Pinpoint the cell where the given text exists, returning its [X, Y] midpoint coordinate. 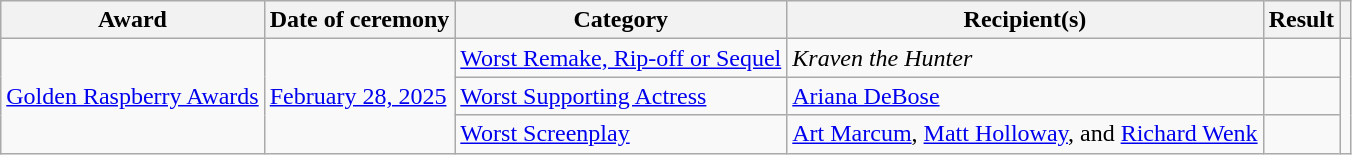
February 28, 2025 [360, 96]
Worst Screenplay [621, 134]
Golden Raspberry Awards [132, 96]
Worst Remake, Rip-off or Sequel [621, 58]
Category [621, 20]
Date of ceremony [360, 20]
Recipient(s) [1025, 20]
Art Marcum, Matt Holloway, and Richard Wenk [1025, 134]
Kraven the Hunter [1025, 58]
Worst Supporting Actress [621, 96]
Award [132, 20]
Ariana DeBose [1025, 96]
Result [1301, 20]
